For the text-containing cell, return its midpoint in (x, y) coordinate format. 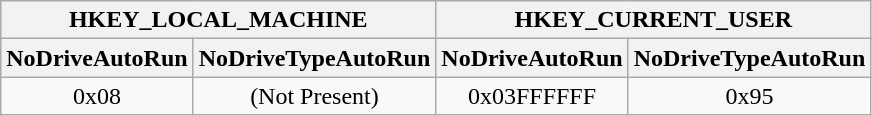
0x08 (97, 96)
HKEY_CURRENT_USER (654, 20)
0x95 (750, 96)
(Not Present) (314, 96)
0x03FFFFFF (532, 96)
HKEY_LOCAL_MACHINE (218, 20)
